Search for the cell housing the specified text and yield its [x, y] center coordinate. 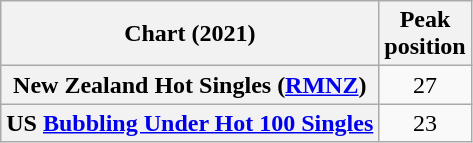
Peakposition [425, 34]
US Bubbling Under Hot 100 Singles [190, 123]
New Zealand Hot Singles (RMNZ) [190, 85]
23 [425, 123]
Chart (2021) [190, 34]
27 [425, 85]
